Scan for the cell matching the given text and deliver its [x, y] coordinate at center. 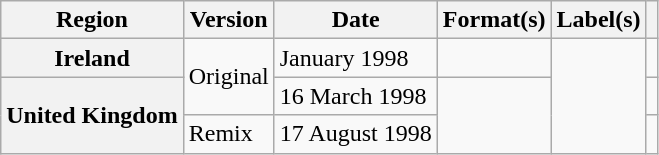
Original [228, 77]
Label(s) [598, 20]
Remix [228, 134]
Ireland [92, 58]
United Kingdom [92, 115]
Version [228, 20]
Region [92, 20]
January 1998 [356, 58]
16 March 1998 [356, 96]
Format(s) [494, 20]
17 August 1998 [356, 134]
Date [356, 20]
